Pinpoint the cell where the given text exists, returning its (x, y) midpoint coordinate. 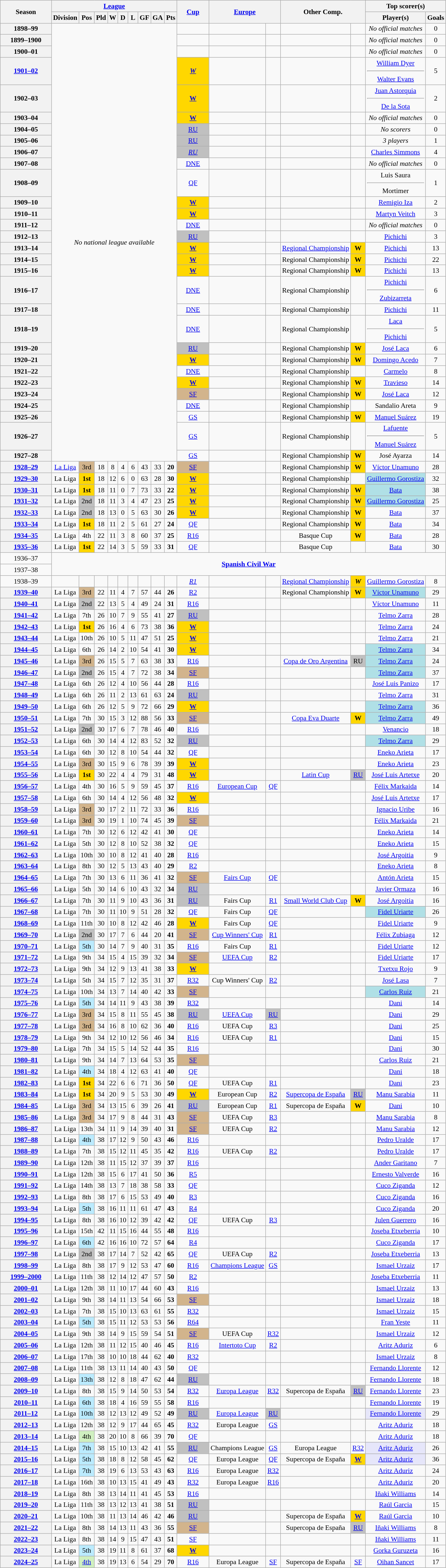
1904–05 (26, 129)
1927–28 (26, 456)
Latin Cup (315, 775)
1974–75 (26, 992)
1997–98 (26, 1254)
71 (145, 1083)
2017–18 (26, 1482)
No scorers (395, 129)
1930–31 (26, 490)
1971–72 (26, 958)
Pos (87, 18)
1899–1900 (26, 40)
Ernesto Valverde (395, 1174)
2009–10 (26, 1391)
Small World Club Cup (315, 901)
José Ayarza (395, 456)
LafuenteManuel Suárez (395, 436)
1925–26 (26, 417)
1932–33 (26, 513)
1959–60 (26, 821)
1933–34 (26, 524)
Season (26, 12)
2006–07 (26, 1357)
Other Comp. (323, 12)
1942–43 (26, 627)
2022–23 (26, 1539)
1999–2000 (26, 1277)
1950–51 (26, 718)
2023–24 (26, 1551)
1978–79 (26, 1038)
Sandalio Areta (395, 406)
1929–30 (26, 479)
2004–05 (26, 1334)
Luis SauraMortimer (395, 183)
1961–62 (26, 844)
Charles Simmons (395, 152)
GA (158, 18)
1984–85 (26, 1106)
1921–22 (26, 371)
Oihan Sancet (395, 1562)
1975–76 (26, 1003)
17th (87, 1357)
Remigio Iza (395, 202)
2011–12 (26, 1414)
League (114, 6)
Top scorer(s) (406, 6)
1982–83 (26, 1083)
1917–18 (26, 310)
1939–40 (26, 593)
2014–15 (26, 1448)
1985–86 (26, 1117)
José Lasa (395, 981)
1947–48 (26, 684)
Venancio (395, 730)
2005–06 (26, 1346)
74 (145, 821)
Ander Garitano (395, 1163)
1937–38 (26, 570)
Player(s) (395, 18)
R64 (193, 1322)
1970–71 (26, 946)
2003–04 (26, 1322)
14th (87, 1186)
1998–99 (26, 1265)
Copa Eva Duarte (315, 718)
2020–21 (26, 1516)
2016–17 (26, 1471)
1902–03 (26, 99)
LacaPichichi (395, 329)
1956–57 (26, 787)
Pts (171, 18)
Goals (436, 18)
3 players (395, 141)
1924–25 (26, 406)
1949–50 (26, 707)
Copa de Oro Argentina (315, 661)
1945–46 (26, 661)
79 (145, 775)
Antón Arieta (395, 878)
2015–16 (26, 1459)
1986–87 (26, 1129)
1915–16 (26, 271)
1983–84 (26, 1095)
1987–88 (26, 1140)
1957–58 (26, 798)
Pld (101, 18)
Juan AstorquiaDe la Sota (395, 99)
1910–11 (26, 214)
1960–61 (26, 832)
2008–09 (26, 1380)
1989–90 (26, 1163)
1991–92 (26, 1186)
Manuel Suárez (395, 417)
L (133, 18)
Javier Ormaza (395, 889)
Domingo Acedo (395, 360)
1992–93 (26, 1197)
Division (65, 18)
Julen Guerrero (395, 1220)
1967–68 (26, 912)
1988–89 (26, 1152)
1914–15 (26, 260)
1968–69 (26, 924)
PichichiZubizarreta (395, 290)
1977–78 (26, 1026)
2007–08 (26, 1368)
1963–64 (26, 866)
1994–95 (26, 1220)
1923–24 (26, 394)
1901–02 (26, 71)
Spanish Civil War (249, 564)
1922–23 (26, 383)
1979–80 (26, 1049)
1936–37 (26, 559)
1973–74 (26, 981)
1955–56 (26, 775)
2019–20 (26, 1505)
Txetxu Rojo (395, 969)
1944–45 (26, 650)
1952–53 (26, 741)
1948–49 (26, 695)
William Dyer Walter Evans (395, 71)
88 (145, 718)
2001–02 (26, 1300)
2012–13 (26, 1425)
2018–19 (26, 1494)
1911–12 (26, 225)
1972–73 (26, 969)
1916–17 (26, 290)
2013–14 (26, 1437)
1953–54 (26, 752)
1993–94 (26, 1208)
68 (171, 1551)
2021–22 (26, 1528)
1934–35 (26, 536)
GF (145, 18)
Fran Yeste (395, 1322)
16th (87, 1482)
1981–82 (26, 1072)
2002–03 (26, 1311)
Cup (193, 12)
Félix Zubiaga (395, 935)
1905–06 (26, 141)
1903–04 (26, 118)
2024–25 (26, 1562)
Europe (245, 12)
2000–01 (26, 1289)
1951–52 (26, 730)
1909–10 (26, 202)
Gorka Guruzeta (395, 1551)
José Luis Panizo (395, 684)
15th (87, 1231)
1966–67 (26, 901)
1958–59 (26, 809)
1900–01 (26, 52)
1906–07 (26, 152)
1946–47 (26, 673)
Travieso (395, 383)
1926–27 (26, 436)
1941–42 (26, 616)
Ignacio Uribe (395, 809)
1996–97 (26, 1243)
1908–09 (26, 183)
1898–99 (26, 29)
1907–08 (26, 164)
R5 (193, 1174)
1938–39 (26, 581)
1931–32 (26, 501)
2010–11 (26, 1402)
1969–70 (26, 935)
1920–21 (26, 360)
No national league available (114, 242)
1962–63 (26, 855)
1918–19 (26, 329)
1976–77 (26, 1015)
1954–55 (26, 764)
1943–44 (26, 638)
D (123, 18)
Intertoto Cup (237, 1346)
Martyn Veitch (395, 214)
1928–29 (26, 467)
1980–81 (26, 1060)
1964–65 (26, 878)
1965–66 (26, 889)
1919–20 (26, 349)
83 (145, 741)
1995–96 (26, 1231)
1912–13 (26, 237)
1935–36 (26, 547)
1913–14 (26, 248)
1990–91 (26, 1174)
Carmelo (395, 371)
1940–41 (26, 604)
